Pinpoint the cell where the given text exists, returning its [x, y] midpoint coordinate. 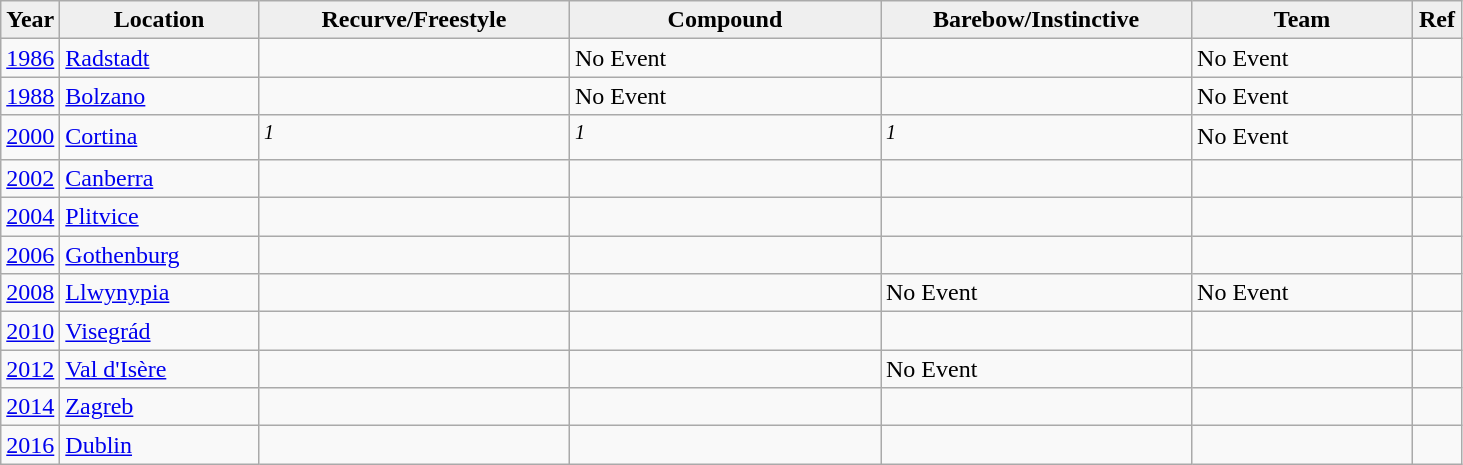
Llwynypia [160, 293]
2002 [30, 178]
2008 [30, 293]
Dublin [160, 445]
Barebow/Instinctive [1036, 20]
Radstadt [160, 58]
Recurve/Freestyle [414, 20]
2016 [30, 445]
Canberra [160, 178]
2012 [30, 369]
2004 [30, 217]
Plitvice [160, 217]
Year [30, 20]
Visegrád [160, 331]
Ref [1438, 20]
Gothenburg [160, 255]
Compound [724, 20]
2000 [30, 138]
Zagreb [160, 407]
Location [160, 20]
Team [1302, 20]
2010 [30, 331]
1988 [30, 96]
Val d'Isère [160, 369]
2014 [30, 407]
2006 [30, 255]
Bolzano [160, 96]
1986 [30, 58]
Cortina [160, 138]
